Return the (X, Y) coordinate for the center point of the cell that contains the specified text.  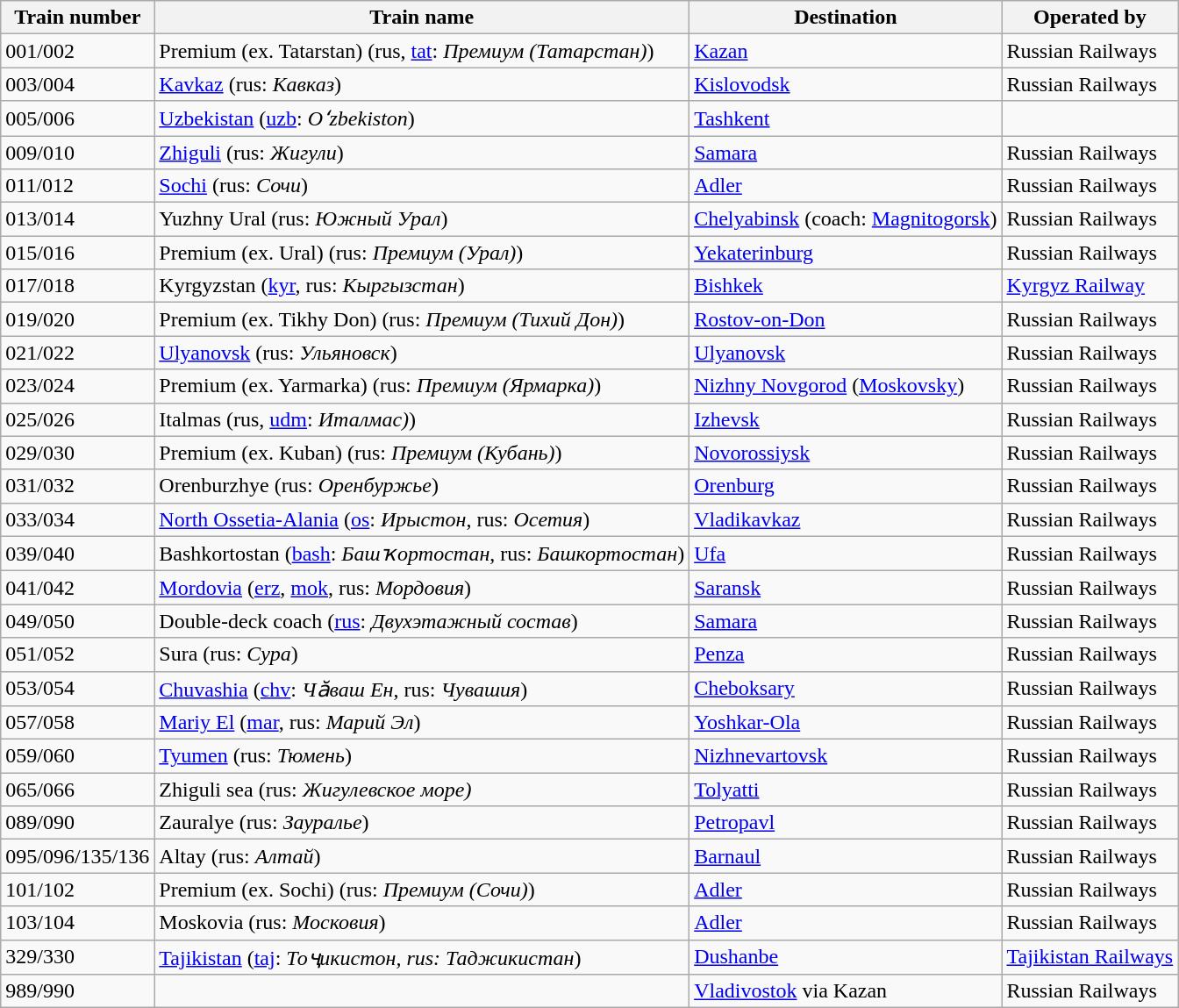
053/054 (77, 689)
Yekaterinburg (846, 253)
039/040 (77, 554)
Kavkaz (rus: Кавказ) (422, 84)
Cheboksary (846, 689)
Kislovodsk (846, 84)
Rostov-on-Don (846, 319)
Penza (846, 654)
009/010 (77, 152)
Ulyanovsk (rus: Ульяновск) (422, 353)
011/012 (77, 186)
Tajikistan (taj: Тоҷикистон, rus: Таджикистан) (422, 957)
025/026 (77, 419)
Tajikistan Railways (1090, 957)
031/032 (77, 486)
Double-deck coach (rus: Двухэтажный состав) (422, 621)
101/102 (77, 890)
Destination (846, 18)
Train name (422, 18)
Yoshkar-Ola (846, 723)
Zhiguli sea (rus: Жигулевское море) (422, 790)
005/006 (77, 118)
089/090 (77, 823)
Petropavl (846, 823)
095/096/135/136 (77, 856)
Barnaul (846, 856)
Uzbekistan (uzb: Oʻzbekiston) (422, 118)
Moskovia (rus: Московия) (422, 923)
Ulyanovsk (846, 353)
049/050 (77, 621)
Premium (ex. Sochi) (rus: Премиум (Сочи)) (422, 890)
019/020 (77, 319)
Altay (rus: Алтай) (422, 856)
103/104 (77, 923)
Ufa (846, 554)
013/014 (77, 219)
Operated by (1090, 18)
Mariy El (mar, rus: Марий Эл) (422, 723)
Zauralye (rus: Зауралье) (422, 823)
Bishkek (846, 286)
001/002 (77, 51)
329/330 (77, 957)
Novorossiysk (846, 453)
Orenburzhye (rus: Оренбуржье) (422, 486)
015/016 (77, 253)
Vladivostok via Kazan (846, 991)
Tolyatti (846, 790)
Zhiguli (rus: Жигули) (422, 152)
Italmas (rus, udm: Италмас)) (422, 419)
989/990 (77, 991)
021/022 (77, 353)
041/042 (77, 588)
Premium (ex. Tatarstan) (rus, tat: Премиум (Татарстан)) (422, 51)
Sura (rus: Сура) (422, 654)
059/060 (77, 756)
051/052 (77, 654)
Train number (77, 18)
057/058 (77, 723)
029/030 (77, 453)
Premium (ex. Tikhy Don) (rus: Премиум (Тихий Дон)) (422, 319)
003/004 (77, 84)
Kyrgyz Railway (1090, 286)
Bashkortostan (bash: Башҡортостан, rus: Башкортостан) (422, 554)
023/024 (77, 386)
Sochi (rus: Сочи) (422, 186)
North Ossetia-Alania (os: Ирыстон, rus: Оcетия) (422, 519)
065/066 (77, 790)
017/018 (77, 286)
Izhevsk (846, 419)
Premium (ex. Kuban) (rus: Премиум (Кубань)) (422, 453)
Chelyabinsk (coach: Magnitogorsk) (846, 219)
Yuzhny Ural (rus: Южный Урал) (422, 219)
Kyrgyzstan (kyr, rus: Кыргызстан) (422, 286)
Premium (ex. Ural) (rus: Премиум (Урал)) (422, 253)
Dushanbe (846, 957)
Premium (ex. Yarmarka) (rus: Премиум (Ярмарка)) (422, 386)
Tyumen (rus: Тюмень) (422, 756)
Nizhnevartovsk (846, 756)
Chuvashia (chv: Чӑваш Ен, rus: Чувашия) (422, 689)
Nizhny Novgorod (Moskovsky) (846, 386)
Saransk (846, 588)
Mordovia (erz, mok, rus: Мордовия) (422, 588)
Kazan (846, 51)
033/034 (77, 519)
Orenburg (846, 486)
Tashkent (846, 118)
Vladikavkaz (846, 519)
